Determine the (X, Y) coordinate at the center of the cell enclosing the given text.  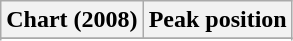
Chart (2008) (72, 20)
Peak position (218, 20)
